Determine the (X, Y) coordinate at the center of the cell enclosing the given text.  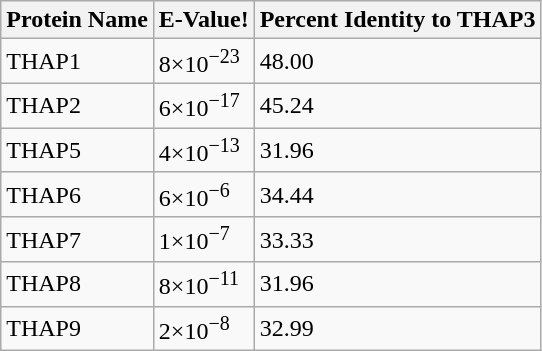
8×10−11 (204, 284)
THAP8 (78, 284)
Percent Identity to THAP3 (398, 20)
THAP1 (78, 62)
32.99 (398, 328)
THAP6 (78, 194)
48.00 (398, 62)
2×10−8 (204, 328)
THAP7 (78, 240)
34.44 (398, 194)
THAP5 (78, 150)
Protein Name (78, 20)
33.33 (398, 240)
8×10−23 (204, 62)
1×10−7 (204, 240)
THAP9 (78, 328)
E-Value! (204, 20)
45.24 (398, 106)
4×10−13 (204, 150)
6×10−6 (204, 194)
6×10−17 (204, 106)
THAP2 (78, 106)
